Identify which cell holds the provided text, then report its [x, y] central coordinate. 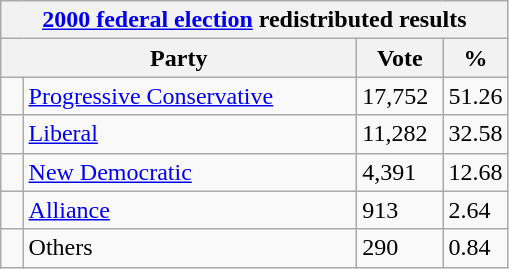
0.84 [476, 248]
51.26 [476, 96]
2.64 [476, 210]
17,752 [400, 96]
32.58 [476, 134]
11,282 [400, 134]
290 [400, 248]
Liberal [190, 134]
Progressive Conservative [190, 96]
Alliance [190, 210]
913 [400, 210]
4,391 [400, 172]
Party [179, 58]
12.68 [476, 172]
% [476, 58]
2000 federal election redistributed results [254, 20]
Others [190, 248]
Vote [400, 58]
New Democratic [190, 172]
